Detect which cell encompasses the target text, then output its [x, y] center coordinate. 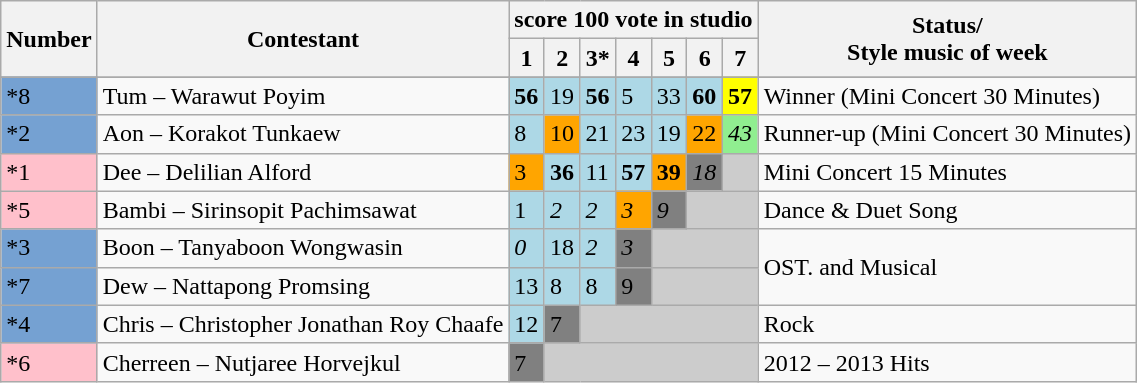
12 [527, 324]
Dee – Delilian Alford [303, 172]
Status/Style music of week [948, 39]
13 [527, 286]
39 [669, 172]
score 100 vote in studio [634, 20]
2012 – 2013 Hits [948, 362]
*3 [49, 248]
Runner-up (Mini Concert 30 Minutes) [948, 134]
*4 [49, 324]
OST. and Musical [948, 267]
23 [634, 134]
22 [705, 134]
11 [598, 172]
36 [562, 172]
Winner (Mini Concert 30 Minutes) [948, 96]
Contestant [303, 39]
Rock [948, 324]
33 [669, 96]
*8 [49, 96]
*7 [49, 286]
*6 [49, 362]
Boon – Tanyaboon Wongwasin [303, 248]
*5 [49, 210]
Number [49, 39]
60 [705, 96]
3* [598, 58]
Chris – Christopher Jonathan Roy Chaafe [303, 324]
Bambi – Sirinsopit Pachimsawat [303, 210]
*2 [49, 134]
21 [598, 134]
4 [634, 58]
43 [740, 134]
Dew – Nattapong Promsing [303, 286]
Dance & Duet Song [948, 210]
6 [705, 58]
*1 [49, 172]
0 [527, 248]
10 [562, 134]
Tum – Warawut Poyim [303, 96]
Cherreen – Nutjaree Horvejkul [303, 362]
Aon – Korakot Tunkaew [303, 134]
Mini Concert 15 Minutes [948, 172]
